Pinpoint the cell where the given text exists, returning its (x, y) midpoint coordinate. 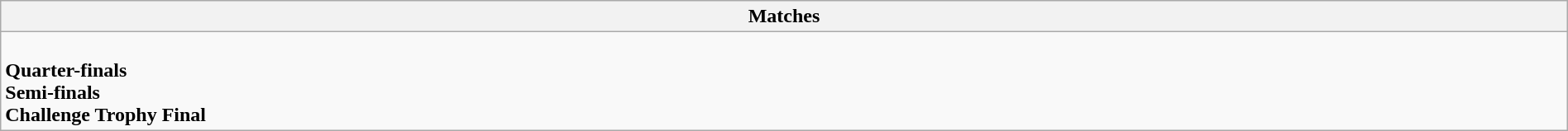
Quarter-finals Semi-finals Challenge Trophy Final (784, 81)
Matches (784, 16)
